Scan for the cell matching the given text and deliver its [x, y] coordinate at center. 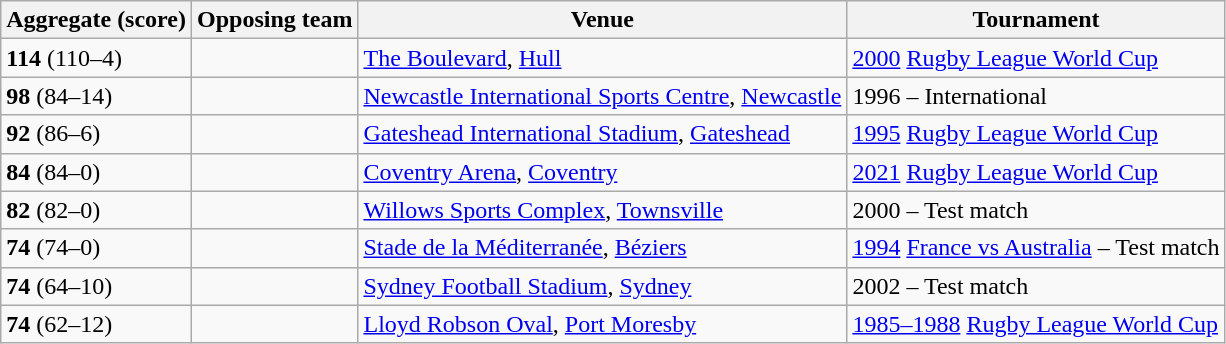
92 (86–6) [96, 134]
98 (84–14) [96, 96]
Sydney Football Stadium, Sydney [602, 286]
2000 Rugby League World Cup [1036, 58]
1996 – International [1036, 96]
Willows Sports Complex, Townsville [602, 210]
1995 Rugby League World Cup [1036, 134]
74 (64–10) [96, 286]
Coventry Arena, Coventry [602, 172]
Tournament [1036, 20]
2002 – Test match [1036, 286]
74 (62–12) [96, 324]
Lloyd Robson Oval, Port Moresby [602, 324]
2000 – Test match [1036, 210]
Newcastle International Sports Centre, Newcastle [602, 96]
74 (74–0) [96, 248]
82 (82–0) [96, 210]
1994 France vs Australia – Test match [1036, 248]
Gateshead International Stadium, Gateshead [602, 134]
114 (110–4) [96, 58]
The Boulevard, Hull [602, 58]
84 (84–0) [96, 172]
Venue [602, 20]
Aggregate (score) [96, 20]
1985–1988 Rugby League World Cup [1036, 324]
Opposing team [275, 20]
2021 Rugby League World Cup [1036, 172]
Stade de la Méditerranée, Béziers [602, 248]
